Find where the given text appears and provide that cell's center as [X, Y] coordinate. 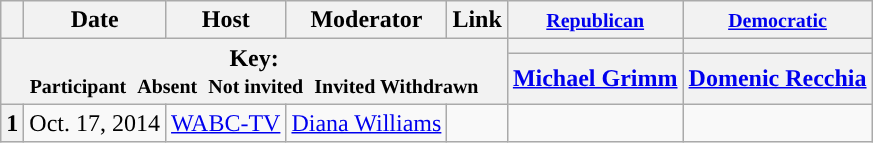
Democratic [778, 20]
Host [226, 20]
Republican [595, 20]
1 [12, 123]
WABC-TV [226, 123]
Michael Grimm [595, 78]
Link [477, 20]
Oct. 17, 2014 [95, 123]
Moderator [366, 20]
Date [95, 20]
Domenic Recchia [778, 78]
Key: Participant Absent Not invited Invited Withdrawn [254, 72]
Diana Williams [366, 123]
